Provide the [x, y] coordinate of the cell's center where the given text is located.  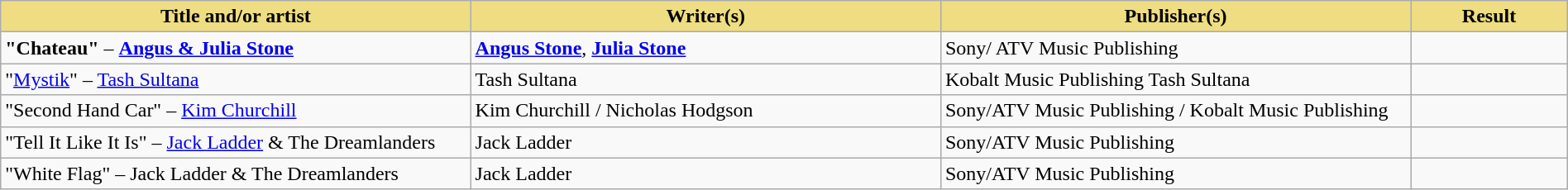
Tash Sultana [705, 79]
Writer(s) [705, 17]
Publisher(s) [1175, 17]
"Chateau" – Angus & Julia Stone [236, 48]
Kobalt Music Publishing Tash Sultana [1175, 79]
Sony/ATV Music Publishing / Kobalt Music Publishing [1175, 111]
Result [1489, 17]
Kim Churchill / Nicholas Hodgson [705, 111]
"Second Hand Car" – Kim Churchill [236, 111]
Title and/or artist [236, 17]
"Mystik" – Tash Sultana [236, 79]
"Tell It Like It Is" – Jack Ladder & The Dreamlanders [236, 142]
Sony/ ATV Music Publishing [1175, 48]
Angus Stone, Julia Stone [705, 48]
"White Flag" – Jack Ladder & The Dreamlanders [236, 173]
